Find where the given text appears and provide that cell's center as [X, Y] coordinate. 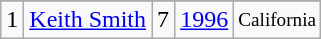
1996 [204, 20]
Keith Smith [88, 20]
California [278, 20]
7 [164, 20]
1 [12, 20]
